Scan for the cell matching the given text and deliver its [X, Y] coordinate at center. 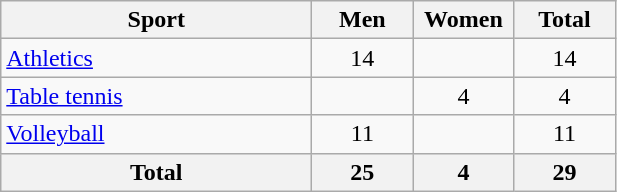
Volleyball [156, 134]
25 [362, 172]
Athletics [156, 58]
Women [464, 20]
Men [362, 20]
Table tennis [156, 96]
29 [564, 172]
Sport [156, 20]
